Pinpoint the cell where the given text exists, returning its (x, y) midpoint coordinate. 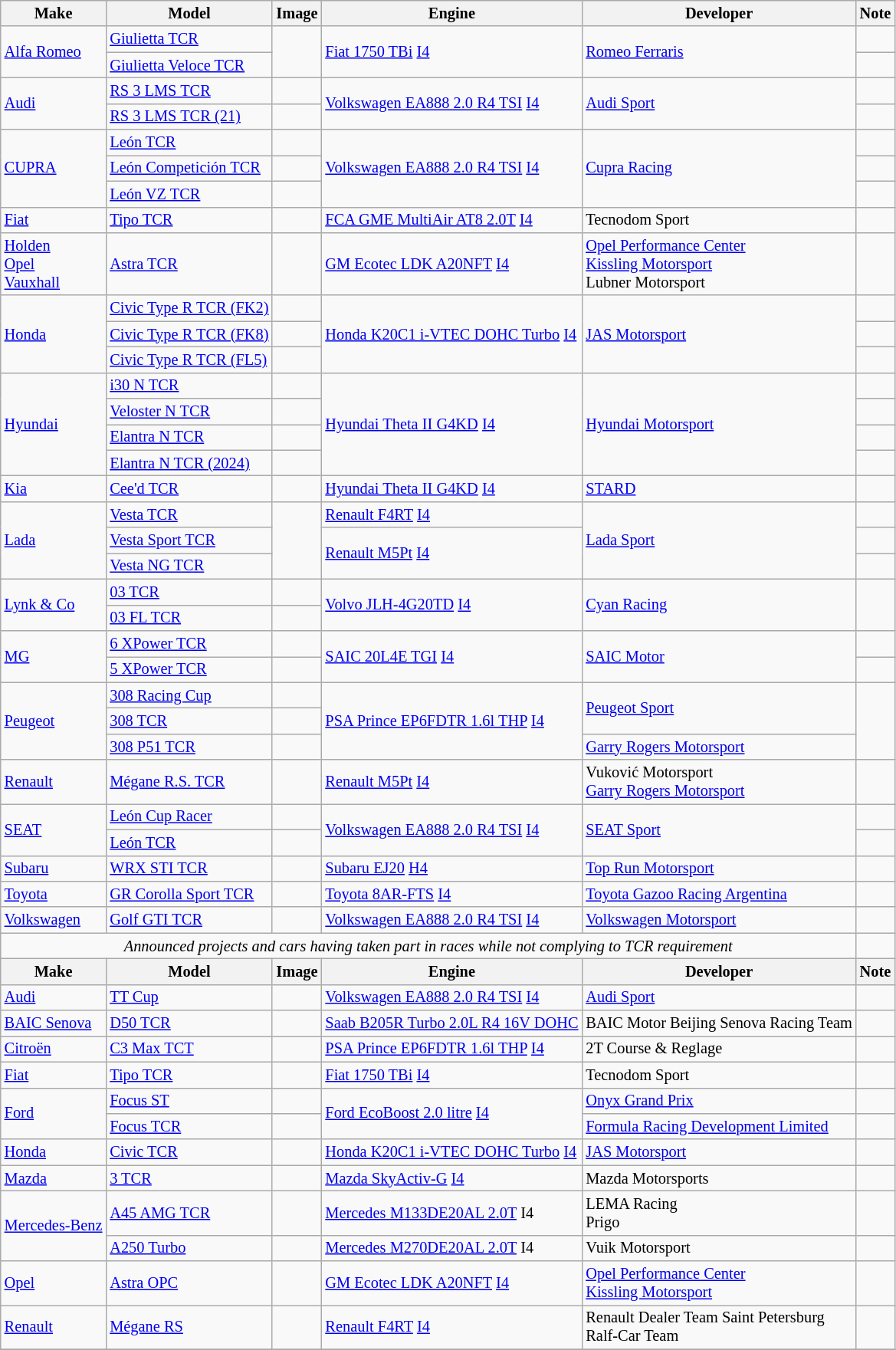
Kia (54, 488)
03 TCR (189, 592)
Opel (54, 1283)
HoldenOpelVauxhall (54, 264)
Subaru EJ20 H4 (451, 869)
6 XPower TCR (189, 643)
Romeo Ferraris (719, 52)
Lynk & Co (54, 604)
Cyan Racing (719, 604)
Cee'd TCR (189, 488)
SAIC Motor (719, 656)
Renault Dealer Team Saint PetersburgRalf-Car Team (719, 1327)
i30 N TCR (189, 386)
Cupra Racing (719, 169)
CUPRA (54, 169)
Mercedes-Benz (54, 1225)
Civic Type R TCR (FL5) (189, 360)
León Cup Racer (189, 816)
Alfa Romeo (54, 52)
LEMA RacingPrigo (719, 1213)
Lada (54, 540)
Announced projects and cars having taken part in races while not complying to TCR requirement (428, 946)
SAIC 20L4E TGI I4 (451, 656)
León Competición TCR (189, 168)
Volkswagen Motorsport (719, 920)
Lada Sport (719, 540)
Volvo JLH-4G20TD I4 (451, 604)
Focus ST (189, 1101)
Vuković MotorsportGarry Rogers Motorsport (719, 782)
Giulietta TCR (189, 39)
León VZ TCR (189, 194)
308 TCR (189, 721)
TT Cup (189, 997)
Golf GTI TCR (189, 920)
Mazda Motorsports (719, 1178)
Onyx Grand Prix (719, 1101)
RS 3 LMS TCR (189, 90)
SEAT Sport (719, 829)
Vesta Sport TCR (189, 540)
Mercedes M133DE20AL 2.0T I4 (451, 1213)
Volkswagen (54, 920)
Vuik Motorsport (719, 1248)
Opel Performance CenterKissling MotorsportLubner Motorsport (719, 264)
Peugeot Sport (719, 708)
Elantra N TCR (189, 437)
Astra TCR (189, 264)
308 Racing Cup (189, 695)
Civic Type R TCR (FK2) (189, 308)
STARD (719, 488)
D50 TCR (189, 1023)
03 FL TCR (189, 618)
Toyota (54, 894)
Garry Rogers Motorsport (719, 747)
Vesta NG TCR (189, 566)
308 P51 TCR (189, 747)
Hyundai Motorsport (719, 425)
FCA GME MultiAir AT8 2.0T I4 (451, 220)
Citroën (54, 1049)
BAIC Motor Beijing Senova Racing Team (719, 1023)
Hyundai (54, 425)
Mégane R.S. TCR (189, 782)
2T Course & Reglage (719, 1049)
Mégane RS (189, 1327)
RS 3 LMS TCR (21) (189, 117)
A250 Turbo (189, 1248)
5 XPower TCR (189, 669)
Opel Performance CenterKissling Motorsport (719, 1283)
Mazda (54, 1178)
SEAT (54, 829)
Subaru (54, 869)
Formula Racing Development Limited (719, 1126)
Giulietta Veloce TCR (189, 65)
Astra OPC (189, 1283)
Top Run Motorsport (719, 869)
Mazda SkyActiv-G I4 (451, 1178)
Ford EcoBoost 2.0 litre I4 (451, 1113)
3 TCR (189, 1178)
Peugeot (54, 721)
GR Corolla Sport TCR (189, 894)
Toyota 8AR-FTS I4 (451, 894)
A45 AMG TCR (189, 1213)
Ford (54, 1113)
Vesta TCR (189, 514)
Veloster N TCR (189, 412)
MG (54, 656)
WRX STI TCR (189, 869)
Civic TCR (189, 1152)
Elantra N TCR (2024) (189, 463)
Mercedes M270DE20AL 2.0T I4 (451, 1248)
Civic Type R TCR (FK8) (189, 334)
Focus TCR (189, 1126)
BAIC Senova (54, 1023)
C3 Max TCT (189, 1049)
Toyota Gazoo Racing Argentina (719, 894)
Saab B205R Turbo 2.0L R4 16V DOHC (451, 1023)
